Search for the cell housing the specified text and yield its [x, y] center coordinate. 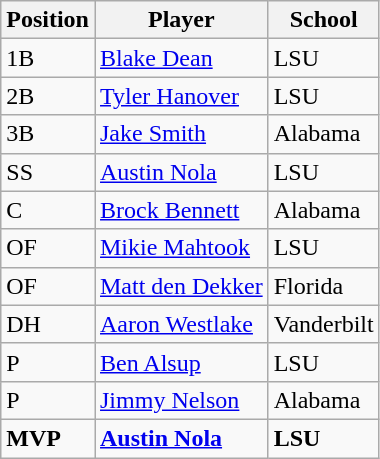
Aaron Westlake [181, 324]
Ben Alsup [181, 362]
3B [48, 134]
SS [48, 172]
Vanderbilt [324, 324]
Matt den Dekker [181, 286]
School [324, 20]
Jimmy Nelson [181, 400]
Player [181, 20]
Brock Bennett [181, 210]
Position [48, 20]
2B [48, 96]
Mikie Mahtook [181, 248]
MVP [48, 438]
DH [48, 324]
Tyler Hanover [181, 96]
Blake Dean [181, 58]
Florida [324, 286]
1B [48, 58]
C [48, 210]
Jake Smith [181, 134]
